Detect which cell encompasses the target text, then output its [x, y] center coordinate. 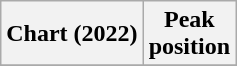
Chart (2022) [72, 34]
Peakposition [189, 34]
